From the cell containing the given text, extract its center point as [X, Y] coordinate. 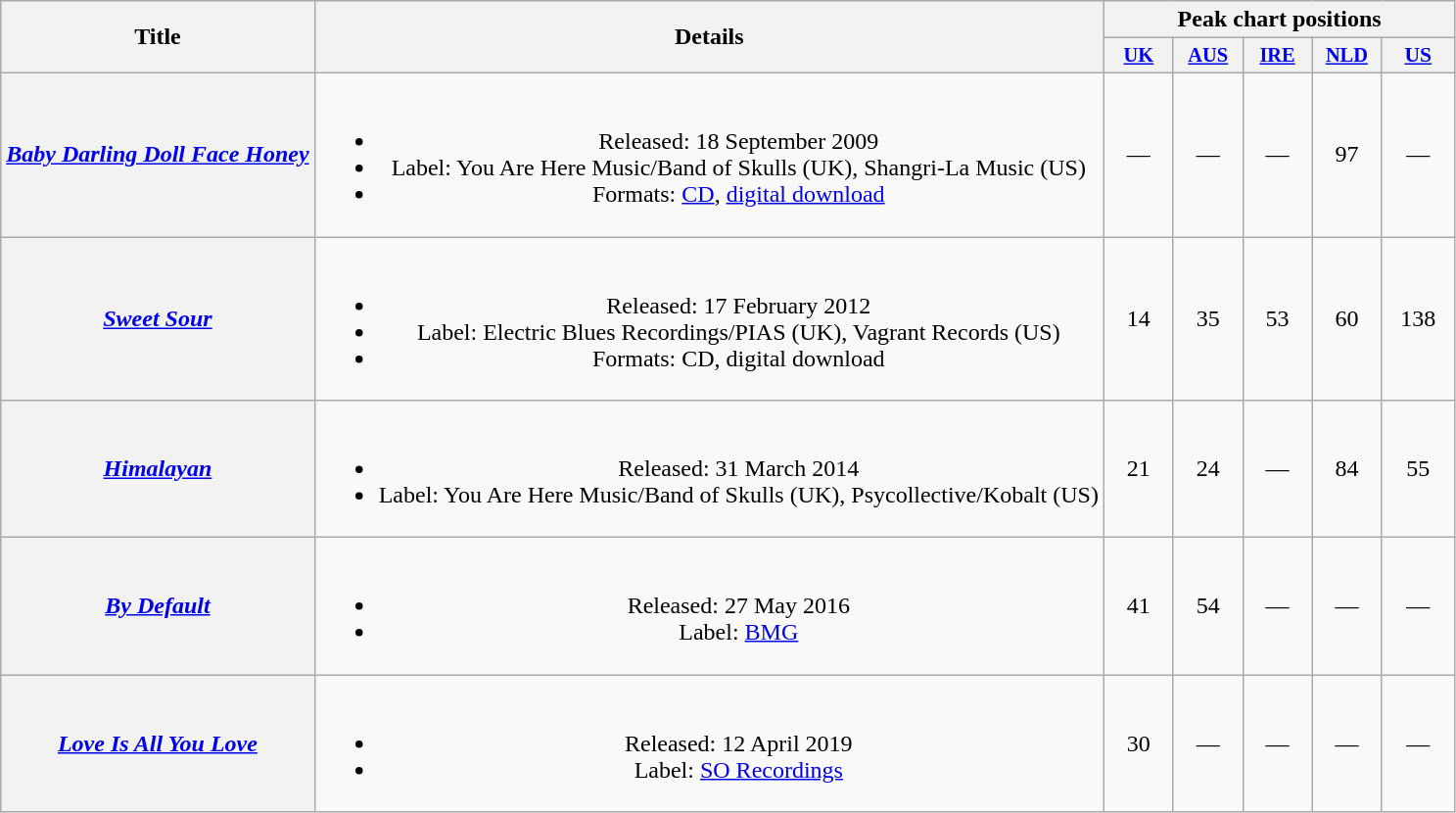
97 [1347, 155]
54 [1208, 606]
Title [158, 37]
53 [1277, 319]
IRE [1277, 56]
Released: 12 April 2019Label: SO Recordings [709, 743]
By Default [158, 606]
35 [1208, 319]
84 [1347, 469]
UK [1138, 56]
Released: 27 May 2016Label: BMG [709, 606]
Released: 18 September 2009Label: You Are Here Music/Band of Skulls (UK), Shangri-La Music (US)Formats: CD, digital download [709, 155]
Peak chart positions [1279, 20]
Love Is All You Love [158, 743]
NLD [1347, 56]
138 [1418, 319]
US [1418, 56]
41 [1138, 606]
Sweet Sour [158, 319]
Released: 31 March 2014Label: You Are Here Music/Band of Skulls (UK), Psycollective/Kobalt (US) [709, 469]
30 [1138, 743]
24 [1208, 469]
Baby Darling Doll Face Honey [158, 155]
60 [1347, 319]
AUS [1208, 56]
Himalayan [158, 469]
21 [1138, 469]
55 [1418, 469]
14 [1138, 319]
Released: 17 February 2012Label: Electric Blues Recordings/PIAS (UK), Vagrant Records (US)Formats: CD, digital download [709, 319]
Details [709, 37]
